Determine the [x, y] coordinate at the center of the cell enclosing the given text.  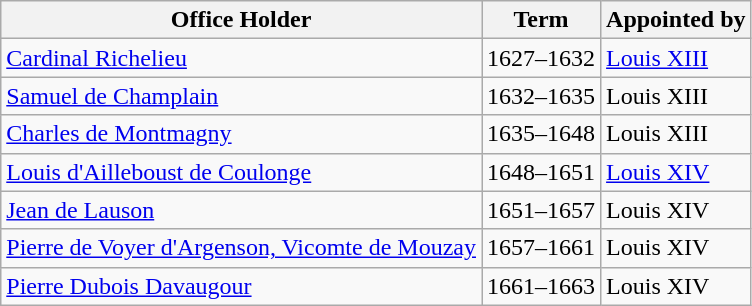
Pierre Dubois Davaugour [242, 286]
Jean de Lauson [242, 210]
Charles de Montmagny [242, 134]
Appointed by [676, 20]
1651–1657 [542, 210]
Louis d'Ailleboust de Coulonge [242, 172]
Term [542, 20]
Office Holder [242, 20]
1661–1663 [542, 286]
Pierre de Voyer d'Argenson, Vicomte de Mouzay [242, 248]
1635–1648 [542, 134]
1627–1632 [542, 58]
1657–1661 [542, 248]
Cardinal Richelieu [242, 58]
1632–1635 [542, 96]
1648–1651 [542, 172]
Samuel de Champlain [242, 96]
